Return [x, y] of the center of cell containing provided text 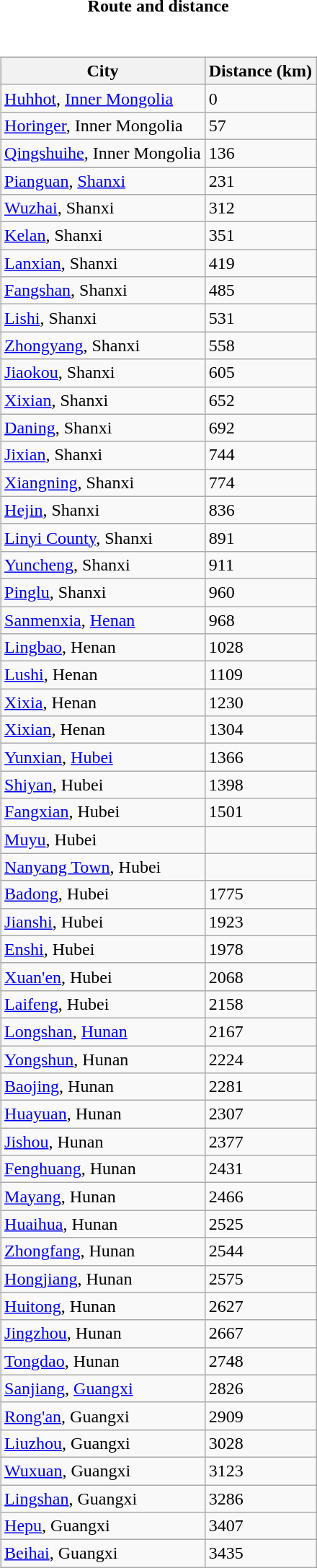
Zhongfang, Hunan [103, 1251]
836 [260, 510]
2667 [260, 1334]
2281 [260, 1087]
Yunxian, Hubei [103, 757]
1028 [260, 648]
Distance (km) [260, 71]
1775 [260, 894]
1501 [260, 812]
Beihai, Guangxi [103, 1554]
2466 [260, 1197]
1978 [260, 949]
3028 [260, 1443]
Yuncheng, Shanxi [103, 565]
Qingshuihe, Inner Mongolia [103, 153]
Lushi, Henan [103, 675]
Laifeng, Hubei [103, 1004]
3286 [260, 1498]
774 [260, 483]
3123 [260, 1471]
558 [260, 345]
Pinglu, Shanxi [103, 592]
Jianshi, Hubei [103, 922]
2575 [260, 1279]
Wuzhai, Shanxi [103, 208]
2826 [260, 1388]
Rong'an, Guangxi [103, 1416]
Huaihua, Hunan [103, 1224]
Yongshun, Hunan [103, 1060]
Pianguan, Shanxi [103, 181]
1304 [260, 730]
Lanxian, Shanxi [103, 263]
Jixian, Shanxi [103, 455]
Jiaokou, Shanxi [103, 373]
Xixian, Henan [103, 730]
0 [260, 98]
2544 [260, 1251]
Jingzhou, Hunan [103, 1334]
1230 [260, 702]
2525 [260, 1224]
652 [260, 400]
Lishi, Shanxi [103, 318]
2627 [260, 1306]
692 [260, 428]
Fangxian, Hubei [103, 812]
2167 [260, 1031]
Lingshan, Guangxi [103, 1498]
744 [260, 455]
Linyi County, Shanxi [103, 537]
911 [260, 565]
2909 [260, 1416]
Sanmenxia, Henan [103, 620]
Wuxuan, Guangxi [103, 1471]
2307 [260, 1114]
Mayang, Hunan [103, 1197]
419 [260, 263]
1366 [260, 757]
Fenghuang, Hunan [103, 1169]
Badong, Hubei [103, 894]
Huayuan, Hunan [103, 1114]
Longshan, Hunan [103, 1031]
Huhhot, Inner Mongolia [103, 98]
Baojing, Hunan [103, 1087]
1398 [260, 785]
Sanjiang, Guangxi [103, 1388]
351 [260, 236]
Horinger, Inner Mongolia [103, 125]
Enshi, Hubei [103, 949]
891 [260, 537]
531 [260, 318]
Huitong, Hunan [103, 1306]
Fangshan, Shanxi [103, 291]
Muyu, Hubei [103, 840]
485 [260, 291]
57 [260, 125]
2158 [260, 1004]
1109 [260, 675]
2431 [260, 1169]
2377 [260, 1142]
3435 [260, 1554]
Xiangning, Shanxi [103, 483]
Shiyan, Hubei [103, 785]
Xuan'en, Hubei [103, 977]
Hepu, Guangxi [103, 1526]
3407 [260, 1526]
Liuzhou, Guangxi [103, 1443]
Hejin, Shanxi [103, 510]
231 [260, 181]
Jishou, Hunan [103, 1142]
Lingbao, Henan [103, 648]
City [103, 71]
Daning, Shanxi [103, 428]
Zhongyang, Shanxi [103, 345]
605 [260, 373]
Kelan, Shanxi [103, 236]
Tongdao, Hunan [103, 1361]
Xixian, Shanxi [103, 400]
2748 [260, 1361]
2068 [260, 977]
968 [260, 620]
136 [260, 153]
312 [260, 208]
Hongjiang, Hunan [103, 1279]
960 [260, 592]
2224 [260, 1060]
1923 [260, 922]
Xixia, Henan [103, 702]
Nanyang Town, Hubei [103, 867]
